Find where the given text appears and provide that cell's center as [X, Y] coordinate. 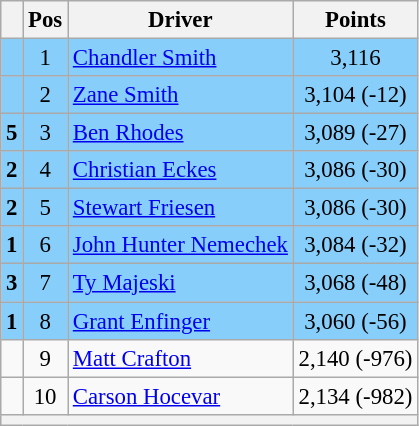
2,140 (-976) [355, 358]
8 [46, 321]
3,084 (-32) [355, 245]
3,116 [355, 58]
Christian Eckes [181, 170]
Points [355, 20]
10 [46, 396]
9 [46, 358]
6 [46, 245]
Matt Crafton [181, 358]
Carson Hocevar [181, 396]
3,104 (-12) [355, 95]
Stewart Friesen [181, 208]
Ben Rhodes [181, 133]
Driver [181, 20]
2,134 (-982) [355, 396]
Grant Enfinger [181, 321]
3,060 (-56) [355, 321]
Pos [46, 20]
3,068 (-48) [355, 283]
4 [46, 170]
Zane Smith [181, 95]
John Hunter Nemechek [181, 245]
Chandler Smith [181, 58]
7 [46, 283]
3,089 (-27) [355, 133]
Ty Majeski [181, 283]
